Provide the [X, Y] coordinate of the cell's center where the given text is located.  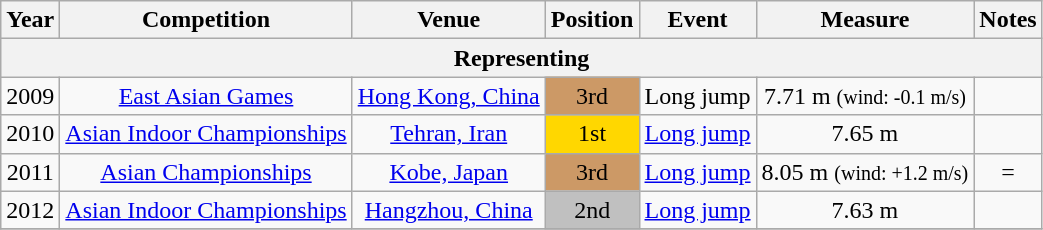
7.65 m [865, 134]
2009 [30, 96]
Competition [206, 20]
2011 [30, 172]
2012 [30, 210]
= [1008, 172]
Tehran, Iran [448, 134]
Representing [522, 58]
Measure [865, 20]
Position [592, 20]
2010 [30, 134]
7.71 m (wind: -0.1 m/s) [865, 96]
Kobe, Japan [448, 172]
7.63 m [865, 210]
Hangzhou, China [448, 210]
Hong Kong, China [448, 96]
1st [592, 134]
Venue [448, 20]
East Asian Games [206, 96]
Year [30, 20]
Notes [1008, 20]
Event [698, 20]
2nd [592, 210]
8.05 m (wind: +1.2 m/s) [865, 172]
Asian Championships [206, 172]
